Locate the cell with the specified text and output its (x, y) center coordinate. 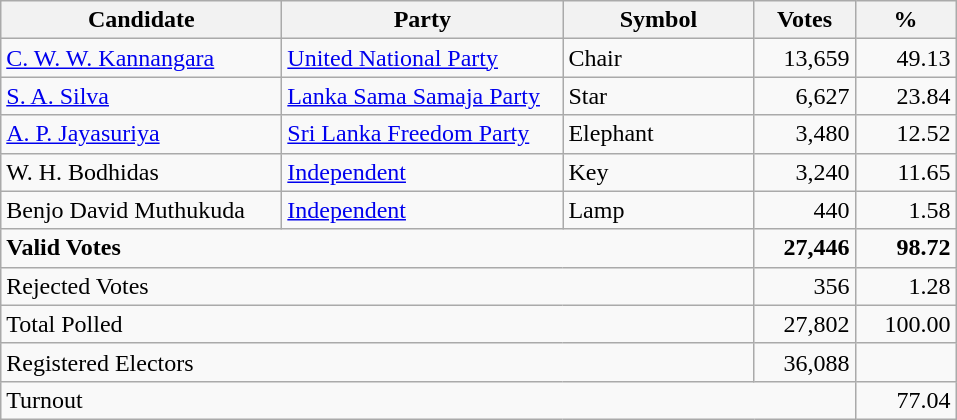
98.72 (906, 248)
1.58 (906, 210)
S. A. Silva (142, 96)
6,627 (804, 96)
3,480 (804, 134)
Rejected Votes (378, 286)
440 (804, 210)
Total Polled (378, 324)
100.00 (906, 324)
% (906, 20)
Party (422, 20)
27,446 (804, 248)
W. H. Bodhidas (142, 172)
3,240 (804, 172)
Symbol (658, 20)
Candidate (142, 20)
Valid Votes (378, 248)
Lamp (658, 210)
A. P. Jayasuriya (142, 134)
Star (658, 96)
77.04 (906, 400)
Registered Electors (378, 362)
Key (658, 172)
23.84 (906, 96)
Turnout (428, 400)
United National Party (422, 58)
Lanka Sama Samaja Party (422, 96)
11.65 (906, 172)
Chair (658, 58)
12.52 (906, 134)
13,659 (804, 58)
356 (804, 286)
C. W. W. Kannangara (142, 58)
27,802 (804, 324)
Votes (804, 20)
36,088 (804, 362)
Sri Lanka Freedom Party (422, 134)
1.28 (906, 286)
Benjo David Muthukuda (142, 210)
49.13 (906, 58)
Elephant (658, 134)
